Pinpoint the cell where the given text exists, returning its (X, Y) midpoint coordinate. 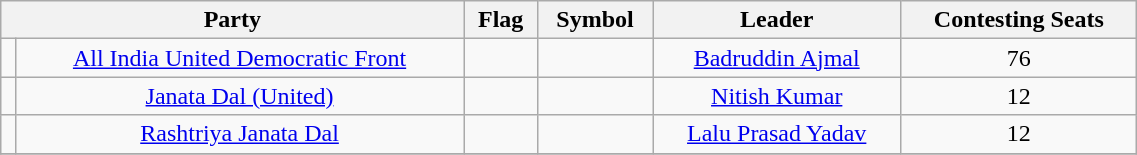
All India United Democratic Front (240, 58)
Rashtriya Janata Dal (240, 134)
Party (232, 20)
Symbol (594, 20)
Nitish Kumar (777, 96)
Badruddin Ajmal (777, 58)
Leader (777, 20)
76 (1019, 58)
Lalu Prasad Yadav (777, 134)
Flag (500, 20)
Contesting Seats (1019, 20)
Janata Dal (United) (240, 96)
